Search for the cell housing the specified text and yield its [X, Y] center coordinate. 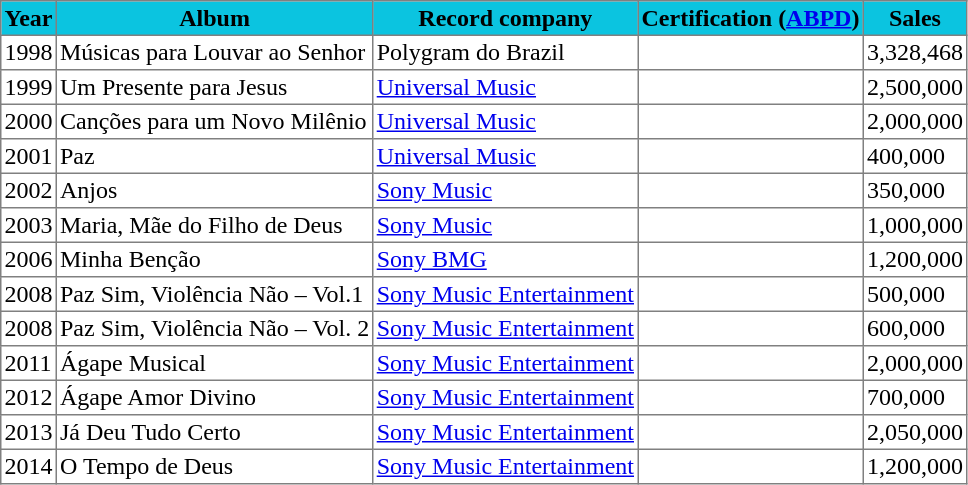
Paz Sim, Violência Não – Vol. 2 [214, 328]
1998 [29, 52]
Year [29, 18]
Sony BMG [506, 259]
Polygram do Brazil [506, 52]
Ágape Amor Divino [214, 397]
3,328,468 [915, 52]
2013 [29, 432]
Já Deu Tudo Certo [214, 432]
2000 [29, 121]
Album [214, 18]
2006 [29, 259]
2011 [29, 363]
Um Presente para Jesus [214, 87]
2,050,000 [915, 432]
Canções para um Novo Milênio [214, 121]
2,500,000 [915, 87]
1,000,000 [915, 225]
500,000 [915, 294]
Sales [915, 18]
2003 [29, 225]
Músicas para Louvar ao Senhor [214, 52]
700,000 [915, 397]
Paz Sim, Violência Não – Vol.1 [214, 294]
2014 [29, 466]
1999 [29, 87]
Minha Benção [214, 259]
2002 [29, 190]
2001 [29, 156]
400,000 [915, 156]
Certification (ABPD) [750, 18]
Ágape Musical [214, 363]
2012 [29, 397]
Anjos [214, 190]
350,000 [915, 190]
Record company [506, 18]
Maria, Mãe do Filho de Deus [214, 225]
O Tempo de Deus [214, 466]
600,000 [915, 328]
Paz [214, 156]
